Scan for the cell matching the given text and deliver its [x, y] coordinate at center. 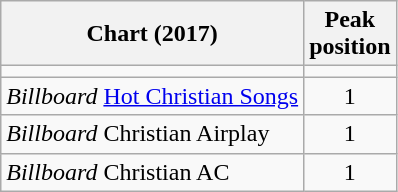
Billboard Christian AC [152, 172]
Peakposition [350, 34]
Billboard Christian Airplay [152, 134]
Billboard Hot Christian Songs [152, 96]
Chart (2017) [152, 34]
